Locate the cell with the specified text and output its (X, Y) center coordinate. 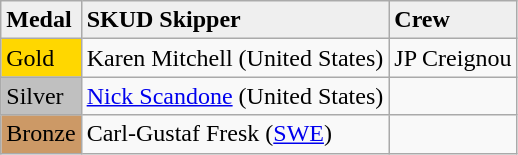
Bronze (41, 134)
SKUD Skipper (235, 20)
Crew (453, 20)
Nick Scandone (United States) (235, 96)
Carl-Gustaf Fresk (SWE) (235, 134)
Medal (41, 20)
JP Creignou (453, 58)
Gold (41, 58)
Silver (41, 96)
Karen Mitchell (United States) (235, 58)
